Extract the [X, Y] coordinate from the center of the cell holding the provided text.  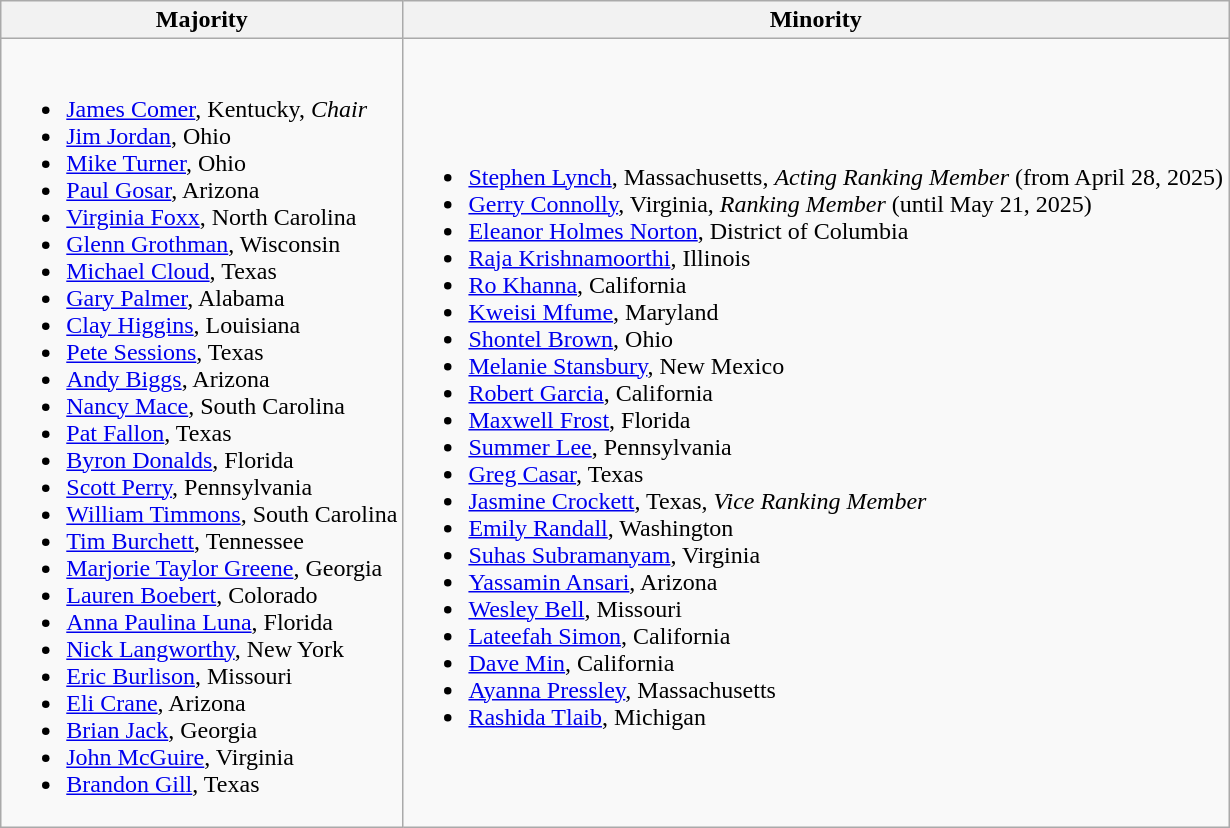
Minority [816, 20]
Majority [202, 20]
